For the text-containing cell, return its midpoint in [x, y] coordinate format. 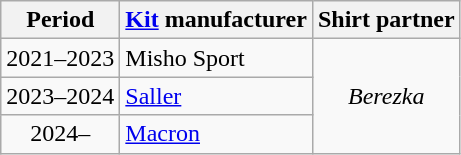
Shirt partner [386, 20]
Saller [216, 96]
Berezka [386, 96]
Kit manufacturer [216, 20]
Period [60, 20]
Macron [216, 134]
Misho Sport [216, 58]
2024– [60, 134]
2021–2023 [60, 58]
2023–2024 [60, 96]
